Locate the cell with the specified text and output its [x, y] center coordinate. 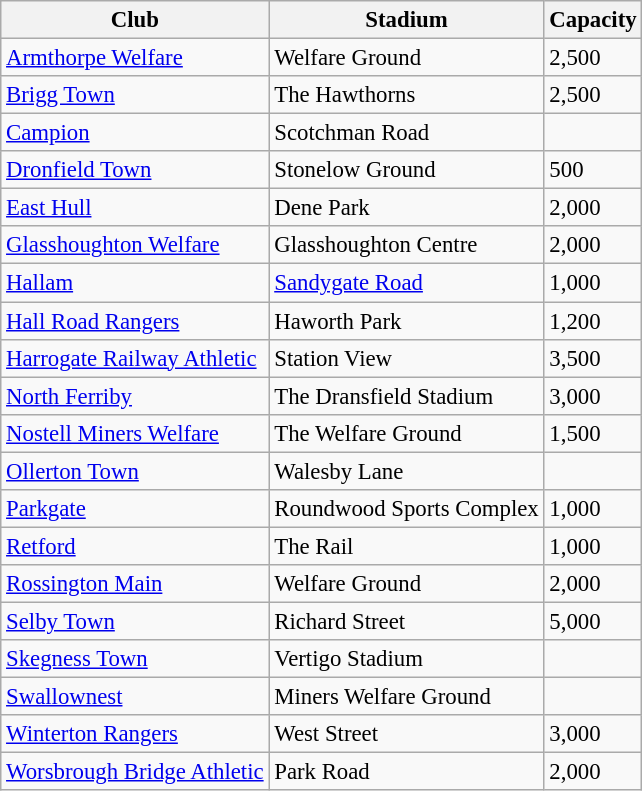
3,500 [593, 358]
East Hull [135, 208]
Nostell Miners Welfare [135, 433]
Richard Street [406, 621]
Glasshoughton Welfare [135, 245]
1,200 [593, 321]
Capacity [593, 20]
Harrogate Railway Athletic [135, 358]
Winterton Rangers [135, 734]
Skegness Town [135, 659]
The Dransfield Stadium [406, 396]
Worsbrough Bridge Athletic [135, 772]
Vertigo Stadium [406, 659]
Campion [135, 133]
Roundwood Sports Complex [406, 509]
Club [135, 20]
500 [593, 170]
Hallam [135, 283]
Stadium [406, 20]
Miners Welfare Ground [406, 697]
Brigg Town [135, 95]
The Welfare Ground [406, 433]
Parkgate [135, 509]
Dronfield Town [135, 170]
Swallownest [135, 697]
Sandygate Road [406, 283]
The Hawthorns [406, 95]
Station View [406, 358]
5,000 [593, 621]
Ollerton Town [135, 471]
Hall Road Rangers [135, 321]
Glasshoughton Centre [406, 245]
Stonelow Ground [406, 170]
The Rail [406, 546]
Haworth Park [406, 321]
Dene Park [406, 208]
1,500 [593, 433]
Walesby Lane [406, 471]
North Ferriby [135, 396]
Selby Town [135, 621]
Armthorpe Welfare [135, 58]
Scotchman Road [406, 133]
Rossington Main [135, 584]
Park Road [406, 772]
West Street [406, 734]
Retford [135, 546]
